For the text-containing cell, return its midpoint in (X, Y) coordinate format. 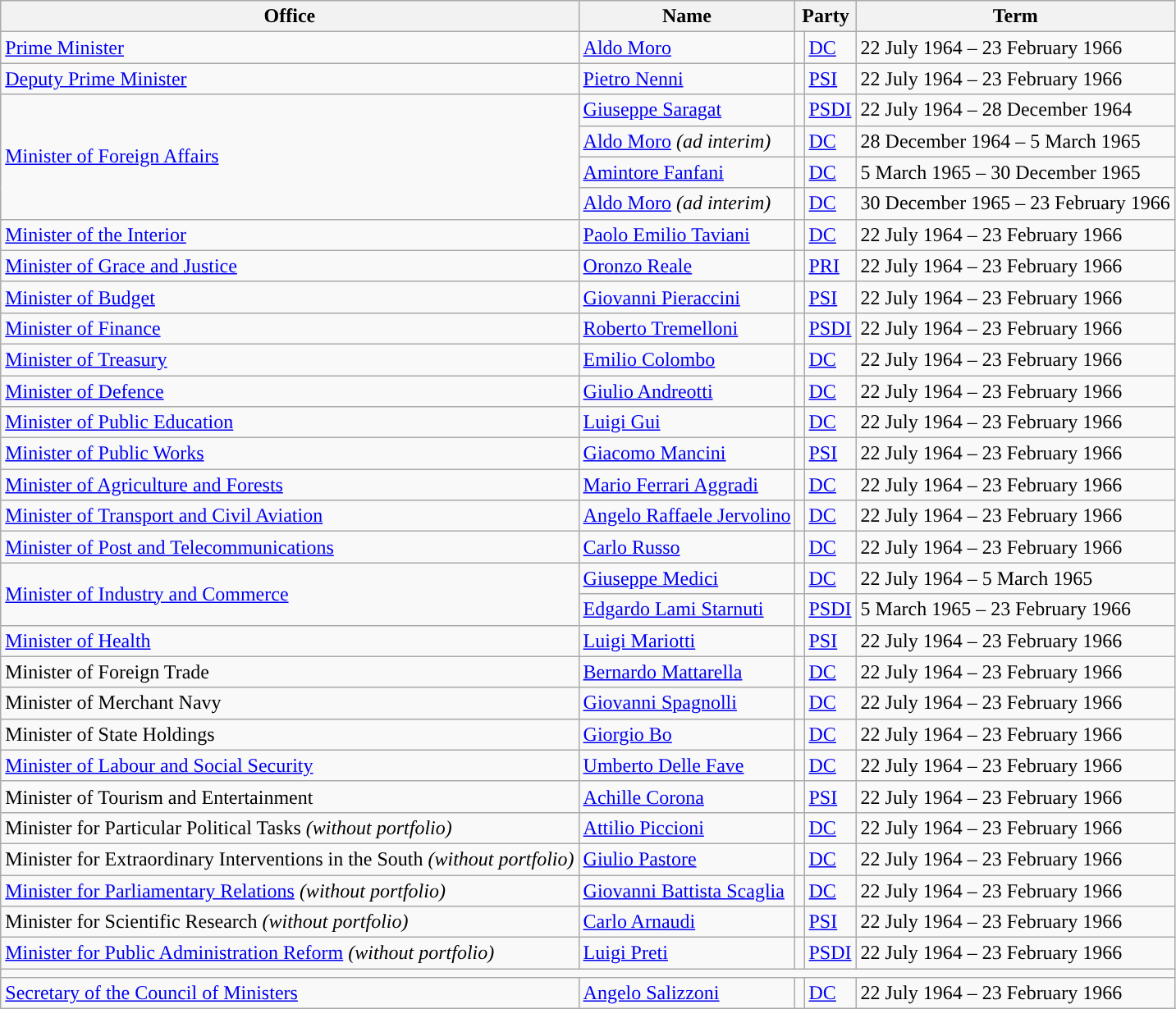
Giacomo Mancini (687, 454)
Giulio Andreotti (687, 391)
Term (1015, 16)
28 December 1964 – 5 March 1965 (1015, 141)
Mario Ferrari Aggradi (687, 485)
Luigi Gui (687, 422)
Minister of Tourism and Entertainment (290, 797)
Giuseppe Medici (687, 578)
Secretary of the Council of Ministers (290, 993)
Giorgio Bo (687, 734)
Minister of Health (290, 641)
Minister of State Holdings (290, 734)
Carlo Arnaudi (687, 922)
Angelo Salizzoni (687, 993)
Minister for Public Administration Reform (without portfolio) (290, 953)
Prime Minister (290, 48)
22 July 1964 – 28 December 1964 (1015, 110)
Giovanni Battista Scaglia (687, 890)
Name (687, 16)
5 March 1965 – 30 December 1965 (1015, 172)
Minister of Industry and Commerce (290, 594)
PRI (831, 266)
Party (826, 16)
Minister of Public Education (290, 422)
Carlo Russo (687, 547)
Minister of Foreign Trade (290, 672)
Minister of Public Works (290, 454)
Minister of Agriculture and Forests (290, 485)
Minister of Defence (290, 391)
Edgardo Lami Starnuti (687, 610)
Minister of Budget (290, 297)
5 March 1965 – 23 February 1966 (1015, 610)
Minister for Scientific Research (without portfolio) (290, 922)
Minister for Extraordinary Interventions in the South (without portfolio) (290, 859)
Minister of Grace and Justice (290, 266)
Oronzo Reale (687, 266)
Aldo Moro (687, 48)
22 July 1964 – 5 March 1965 (1015, 578)
Office (290, 16)
Angelo Raffaele Jervolino (687, 516)
Emilio Colombo (687, 359)
Luigi Preti (687, 953)
Minister of Finance (290, 328)
Minister of Foreign Affairs (290, 157)
Bernardo Mattarella (687, 672)
Achille Corona (687, 797)
Minister for Parliamentary Relations (without portfolio) (290, 890)
Umberto Delle Fave (687, 765)
Deputy Prime Minister (290, 79)
Giulio Pastore (687, 859)
Minister of the Interior (290, 235)
30 December 1965 – 23 February 1966 (1015, 203)
Minister of Merchant Navy (290, 703)
Giuseppe Saragat (687, 110)
Minister of Treasury (290, 359)
Attilio Piccioni (687, 828)
Amintore Fanfani (687, 172)
Roberto Tremelloni (687, 328)
Paolo Emilio Taviani (687, 235)
Minister of Post and Telecommunications (290, 547)
Giovanni Spagnolli (687, 703)
Luigi Mariotti (687, 641)
Giovanni Pieraccini (687, 297)
Minister for Particular Political Tasks (without portfolio) (290, 828)
Minister of Labour and Social Security (290, 765)
Pietro Nenni (687, 79)
Minister of Transport and Civil Aviation (290, 516)
